Scan for the cell matching the given text and deliver its [x, y] coordinate at center. 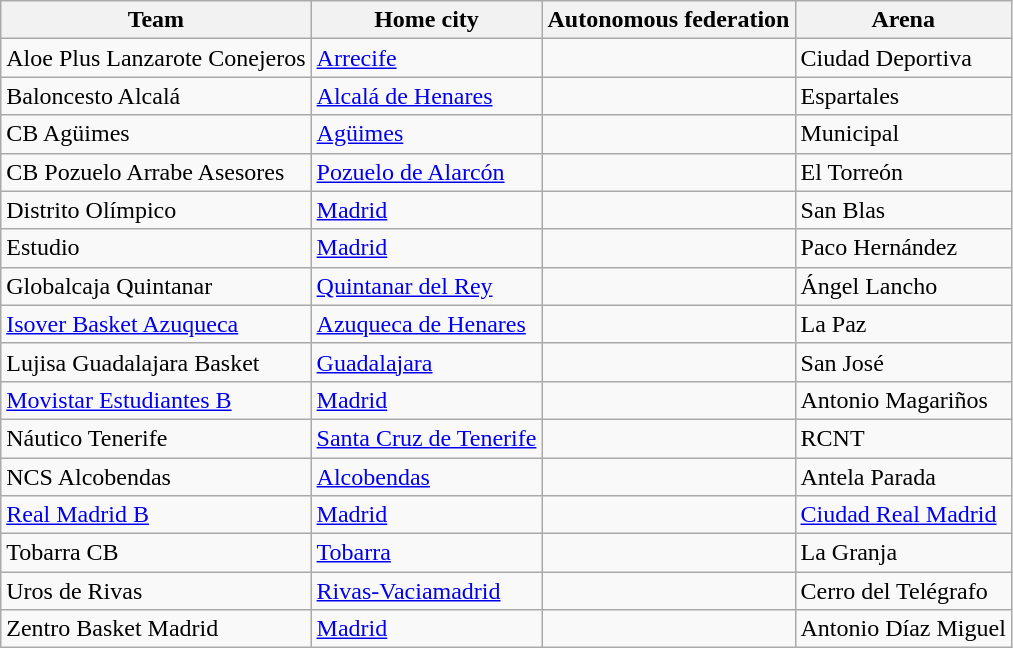
Guadalajara [426, 362]
Ciudad Deportiva [903, 58]
NCS Alcobendas [156, 477]
Aloe Plus Lanzarote Conejeros [156, 58]
CB Pozuelo Arrabe Asesores [156, 172]
Zentro Basket Madrid [156, 629]
San Blas [903, 210]
Municipal [903, 134]
Pozuelo de Alarcón [426, 172]
San José [903, 362]
CB Agüimes [156, 134]
El Torreón [903, 172]
Náutico Tenerife [156, 438]
Baloncesto Alcalá [156, 96]
Agüimes [426, 134]
La Paz [903, 324]
Rivas-Vaciamadrid [426, 591]
Antonio Magariños [903, 400]
Estudio [156, 248]
Distrito Olímpico [156, 210]
Antonio Díaz Miguel [903, 629]
Movistar Estudiantes B [156, 400]
Home city [426, 20]
Isover Basket Azuqueca [156, 324]
Espartales [903, 96]
Paco Hernández [903, 248]
Team [156, 20]
Globalcaja Quintanar [156, 286]
Uros de Rivas [156, 591]
Ángel Lancho [903, 286]
Lujisa Guadalajara Basket [156, 362]
La Granja [903, 553]
Azuqueca de Henares [426, 324]
Autonomous federation [668, 20]
Quintanar del Rey [426, 286]
Ciudad Real Madrid [903, 515]
Santa Cruz de Tenerife [426, 438]
Arena [903, 20]
Alcobendas [426, 477]
Tobarra [426, 553]
RCNT [903, 438]
Antela Parada [903, 477]
Cerro del Telégrafo [903, 591]
Arrecife [426, 58]
Tobarra CB [156, 553]
Real Madrid B [156, 515]
Alcalá de Henares [426, 96]
